Return the [x, y] coordinate for the center point of the cell that contains the specified text.  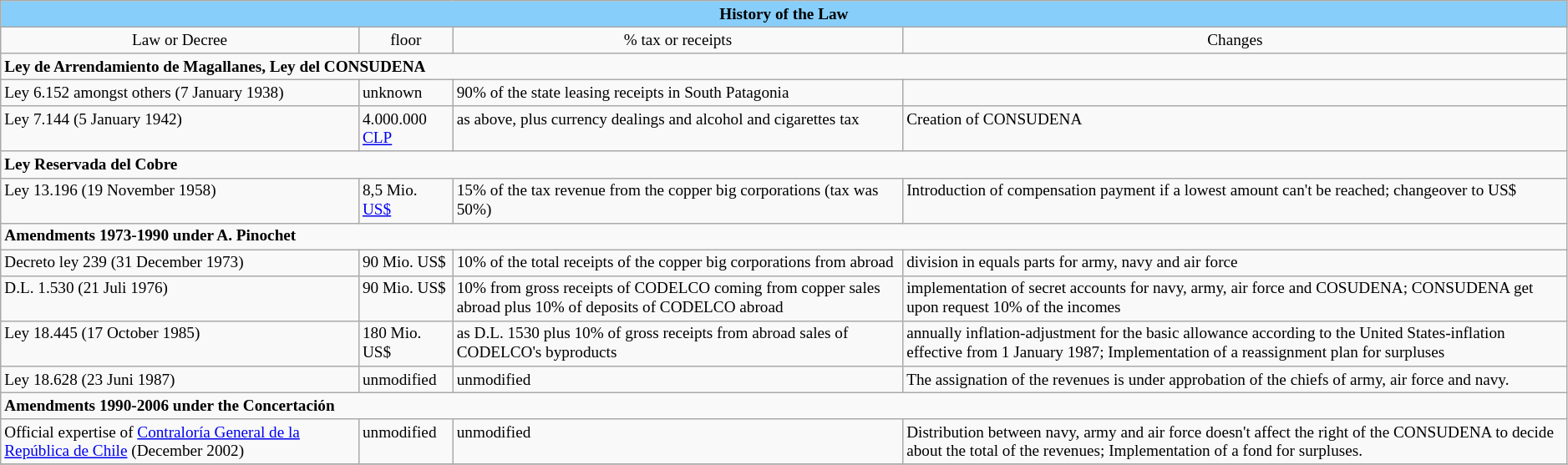
Creation of CONSUDENA [1235, 129]
Amendments 1990-2006 under the Concertación [784, 406]
4.000.000 CLP [406, 129]
Ley 18.445 (17 October 1985) [180, 343]
8,5 Mio. US$ [406, 200]
Ley 18.628 (23 Juni 1987) [180, 380]
Ley 6.152 amongst others (7 January 1938) [180, 93]
% tax or receipts [677, 40]
The assignation of the revenues is under approbation of the chiefs of army, air force and navy. [1235, 380]
as D.L. 1530 plus 10% of gross receipts from abroad sales of CODELCO's byproducts [677, 343]
Law or Decree [180, 40]
Introduction of compensation payment if a lowest amount can't be reached; changeover to US$ [1235, 200]
Ley 13.196 (19 November 1958) [180, 200]
as above, plus currency dealings and alcohol and cigarettes tax [677, 129]
unknown [406, 93]
10% from gross receipts of CODELCO coming from copper sales abroad plus 10% of deposits of CODELCO abroad [677, 298]
Official expertise of Contraloría General de la República de Chile (December 2002) [180, 442]
division in equals parts for army, navy and air force [1235, 263]
floor [406, 40]
Ley Reservada del Cobre [784, 164]
implementation of secret accounts for navy, army, air force and COSUDENA; CONSUDENA get upon request 10% of the incomes [1235, 298]
Changes [1235, 40]
90% of the state leasing receipts in South Patagonia [677, 93]
History of the Law [784, 14]
Decreto ley 239 (31 December 1973) [180, 263]
Ley 7.144 (5 January 1942) [180, 129]
Amendments 1973-1990 under A. Pinochet [784, 236]
Ley de Arrendamiento de Magallanes, Ley del CONSUDENA [784, 67]
10% of the total receipts of the copper big corporations from abroad [677, 263]
D.L. 1.530 (21 Juli 1976) [180, 298]
180 Mio. US$ [406, 343]
15% of the tax revenue from the copper big corporations (tax was 50%) [677, 200]
